Extract the [X, Y] coordinate from the center of the cell holding the provided text.  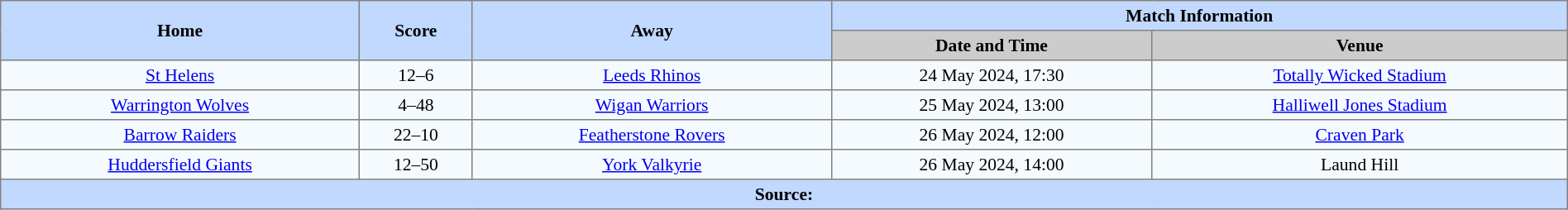
Warrington Wolves [180, 105]
Wigan Warriors [652, 105]
22–10 [415, 135]
26 May 2024, 14:00 [992, 165]
Venue [1360, 45]
Barrow Raiders [180, 135]
12–50 [415, 165]
Huddersfield Giants [180, 165]
Away [652, 31]
12–6 [415, 75]
St Helens [180, 75]
4–48 [415, 105]
Source: [784, 194]
Date and Time [992, 45]
Halliwell Jones Stadium [1360, 105]
York Valkyrie [652, 165]
Match Information [1199, 16]
Laund Hill [1360, 165]
Featherstone Rovers [652, 135]
24 May 2024, 17:30 [992, 75]
Home [180, 31]
Craven Park [1360, 135]
26 May 2024, 12:00 [992, 135]
Totally Wicked Stadium [1360, 75]
25 May 2024, 13:00 [992, 105]
Leeds Rhinos [652, 75]
Score [415, 31]
